Return [X, Y] of the center of cell containing provided text 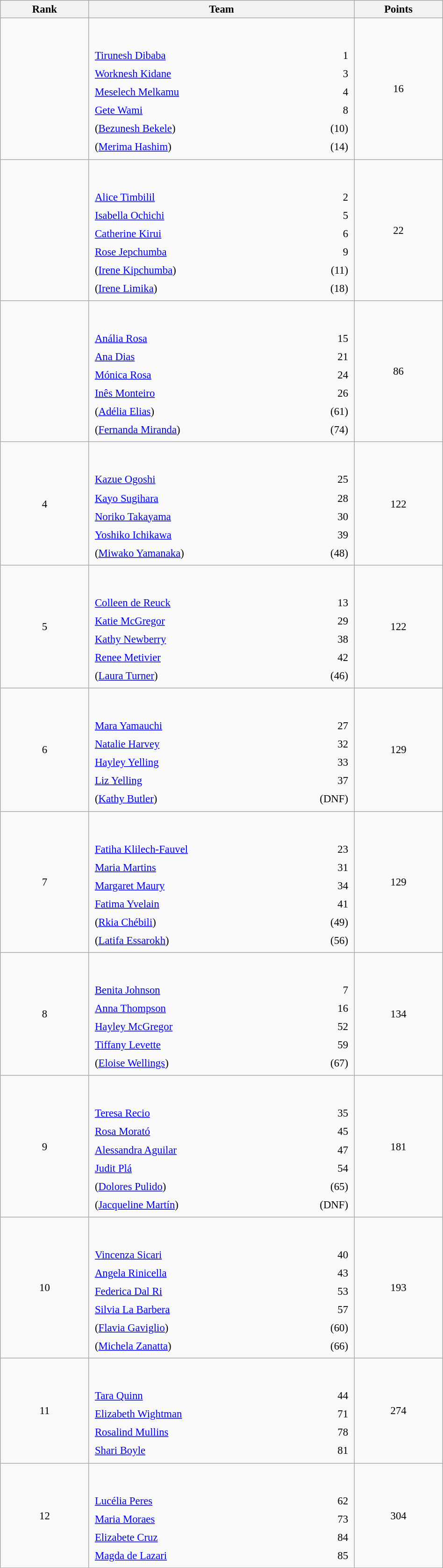
Fatima Yvelain [197, 904]
(Miwako Yamanaka) [196, 553]
22 [398, 230]
15 [325, 338]
Kathy Newberry [193, 639]
Mara Yamauchi 27 Natalie Harvey 32 Hayley Yelling 33 Liz Yelling 37 (Kathy Butler) (DNF) [221, 749]
134 [398, 1014]
(Flavia Gaviglio) [193, 1328]
Margaret Maury [197, 886]
Natalie Harvey [180, 744]
Federica Dal Ri [193, 1291]
(Jacqueline Martín) [186, 1205]
Rosalind Mullins [203, 1432]
Rosa Morató [186, 1132]
(61) [325, 412]
1 [324, 56]
Fatiha Klilech-Fauvel 23 Maria Martins 31 Margaret Maury 34 Fatima Yvelain 41 (Rkia Chébili) (49) (Latifa Essarokh) (56) [221, 882]
(Merima Hashim) [195, 147]
Hayley McGregor [193, 1027]
54 [315, 1168]
Benita Johnson 7 Anna Thompson 16 Hayley McGregor 52 Tiffany Levette 59 (Eloise Wellings) (67) [221, 1014]
3 [324, 74]
(Dolores Pulido) [186, 1186]
Gete Wami [195, 110]
(Adélia Elias) [195, 412]
Anna Thompson [193, 1009]
304 [398, 1516]
(48) [326, 553]
Mara Yamauchi [180, 726]
12 [45, 1516]
30 [326, 516]
81 [333, 1451]
193 [398, 1288]
Lucélia Peres [200, 1501]
62 [329, 1501]
(Irene Limika) [194, 288]
25 [326, 479]
Anália Rosa [195, 338]
27 [310, 726]
Lucélia Peres 62 Maria Moraes 73 Elizabete Cruz 84 Magda de Lazari 85 [221, 1516]
29 [322, 621]
Team [221, 9]
10 [45, 1288]
Magda de Lazari [200, 1555]
Kayo Sugihara [196, 498]
71 [333, 1414]
Maria Martins [197, 867]
(Kathy Butler) [180, 799]
Ana Dias [195, 356]
(60) [322, 1328]
41 [327, 904]
Tara Quinn 44 Elizabeth Wightman 71 Rosalind Mullins 78 Shari Boyle 81 [221, 1411]
(66) [322, 1346]
78 [333, 1432]
Katie McGregor [193, 621]
52 [323, 1027]
Shari Boyle [203, 1451]
Fatiha Klilech-Fauvel [197, 849]
57 [322, 1309]
Alice Timbilil 2 Isabella Ochichi 5 Catherine Kirui 6 Rose Jepchumba 9 (Irene Kipchumba) (11) (Irene Limika) (18) [221, 230]
Inês Monteiro [195, 393]
(14) [324, 147]
Renee Metivier [193, 658]
Isabella Ochichi [194, 215]
Colleen de Reuck [193, 603]
Hayley Yelling [180, 762]
Mónica Rosa [195, 375]
35 [315, 1113]
Worknesh Kidane [195, 74]
(74) [325, 430]
181 [398, 1146]
Alice Timbilil [194, 197]
(11) [324, 270]
84 [329, 1537]
85 [329, 1555]
59 [323, 1045]
Vincenza Sicari [193, 1255]
Elizabeth Wightman [203, 1414]
Tirunesh Dibaba 1 Worknesh Kidane 3 Meselech Melkamu 4 Gete Wami 8 (Bezunesh Bekele) (10) (Merima Hashim) (14) [221, 89]
Silvia La Barbera [193, 1309]
(56) [327, 940]
21 [325, 356]
(Latifa Essarokh) [197, 940]
Liz Yelling [180, 781]
Judit Plá [186, 1168]
86 [398, 371]
(Michela Zanatta) [193, 1346]
(49) [327, 922]
Teresa Recio 35 Rosa Morató 45 Alessandra Aguilar 47 Judit Plá 54 (Dolores Pulido) (65) (Jacqueline Martín) (DNF) [221, 1146]
Rose Jepchumba [194, 252]
Yoshiko Ichikawa [196, 535]
26 [325, 393]
13 [322, 603]
33 [310, 762]
(Laura Turner) [193, 676]
(Fernanda Miranda) [195, 430]
44 [333, 1396]
Tiffany Levette [193, 1045]
Angela Rinicella [193, 1273]
2 [324, 197]
28 [326, 498]
(Bezunesh Bekele) [195, 129]
Benita Johnson [193, 990]
Anália Rosa 15 Ana Dias 21 Mónica Rosa 24 Inês Monteiro 26 (Adélia Elias) (61) (Fernanda Miranda) (74) [221, 371]
Noriko Takayama [196, 516]
53 [322, 1291]
Elizabete Cruz [200, 1537]
Tara Quinn [203, 1396]
274 [398, 1411]
Kazue Ogoshi [196, 479]
Colleen de Reuck 13 Katie McGregor 29 Kathy Newberry 38 Renee Metivier 42 (Laura Turner) (46) [221, 627]
Catherine Kirui [194, 233]
42 [322, 658]
23 [327, 849]
Vincenza Sicari 40 Angela Rinicella 43 Federica Dal Ri 53 Silvia La Barbera 57 (Flavia Gaviglio) (60) (Michela Zanatta) (66) [221, 1288]
24 [325, 375]
40 [322, 1255]
(46) [322, 676]
73 [329, 1519]
39 [326, 535]
Tirunesh Dibaba [195, 56]
Teresa Recio [186, 1113]
(67) [323, 1063]
32 [310, 744]
(18) [324, 288]
(Eloise Wellings) [193, 1063]
Maria Moraes [200, 1519]
11 [45, 1411]
45 [315, 1132]
43 [322, 1273]
(Irene Kipchumba) [194, 270]
Meselech Melkamu [195, 92]
34 [327, 886]
38 [322, 639]
(Rkia Chébili) [197, 922]
(10) [324, 129]
Kazue Ogoshi 25 Kayo Sugihara 28 Noriko Takayama 30 Yoshiko Ichikawa 39 (Miwako Yamanaka) (48) [221, 503]
Alessandra Aguilar [186, 1150]
37 [310, 781]
Rank [45, 9]
47 [315, 1150]
(65) [315, 1186]
31 [327, 867]
Points [398, 9]
